Search for the cell housing the specified text and yield its (x, y) center coordinate. 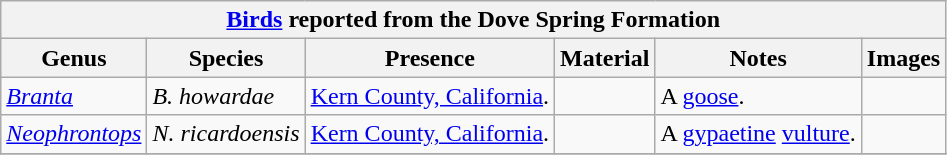
Presence (430, 58)
Branta (74, 96)
A goose. (758, 96)
Genus (74, 58)
Species (226, 58)
A gypaetine vulture. (758, 134)
Notes (758, 58)
N. ricardoensis (226, 134)
Birds reported from the Dove Spring Formation (474, 20)
Images (903, 58)
B. howardae (226, 96)
Material (605, 58)
Neophrontops (74, 134)
